Capture the cell that displays the provided text and extract its (x, y) central coordinate. 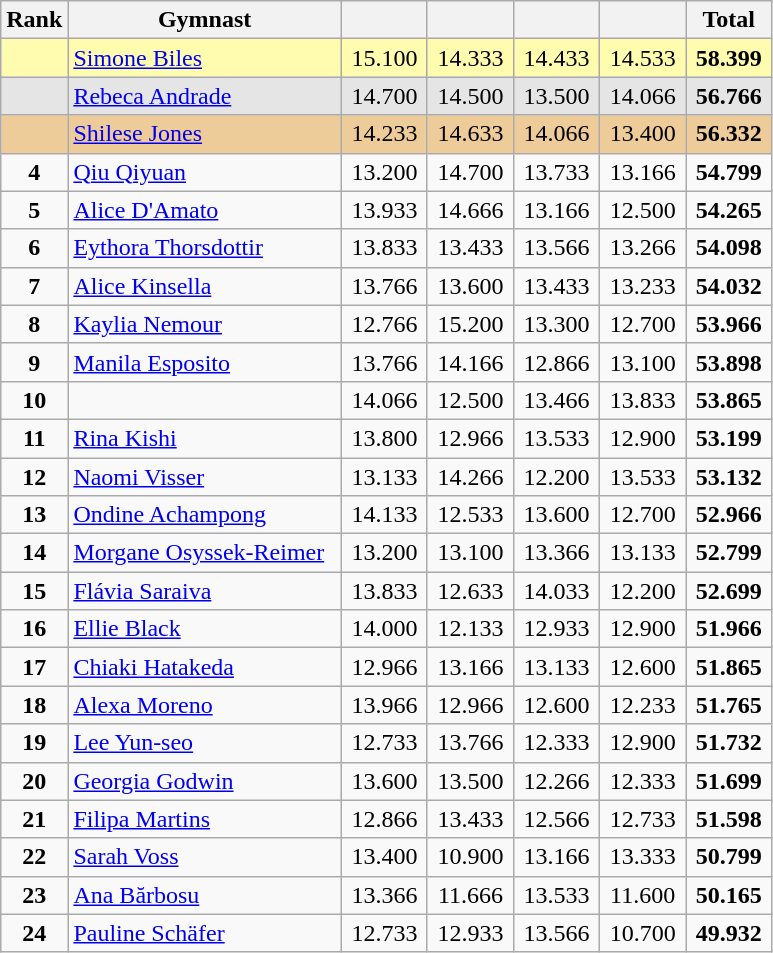
14.166 (470, 362)
13.266 (643, 248)
10.900 (470, 857)
54.032 (729, 286)
50.165 (729, 895)
Morgane Osyssek-Reimer (205, 553)
16 (34, 629)
56.332 (729, 134)
53.898 (729, 362)
Naomi Visser (205, 477)
14.233 (384, 134)
14.333 (470, 58)
23 (34, 895)
14.533 (643, 58)
13.300 (557, 324)
54.799 (729, 172)
Simone Biles (205, 58)
54.265 (729, 210)
13.733 (557, 172)
51.598 (729, 819)
Kaylia Nemour (205, 324)
14.500 (470, 96)
14.633 (470, 134)
4 (34, 172)
Georgia Godwin (205, 781)
10.700 (643, 933)
Rina Kishi (205, 438)
14.033 (557, 591)
51.765 (729, 705)
12.566 (557, 819)
49.932 (729, 933)
51.966 (729, 629)
Lee Yun-seo (205, 743)
14 (34, 553)
12.633 (470, 591)
54.098 (729, 248)
14.000 (384, 629)
58.399 (729, 58)
Alexa Moreno (205, 705)
24 (34, 933)
Gymnast (205, 20)
13.233 (643, 286)
53.199 (729, 438)
19 (34, 743)
20 (34, 781)
Alice D'Amato (205, 210)
7 (34, 286)
13.933 (384, 210)
Ana Bărbosu (205, 895)
Ondine Achampong (205, 515)
17 (34, 667)
Sarah Voss (205, 857)
13.966 (384, 705)
Rebeca Andrade (205, 96)
11.666 (470, 895)
12.266 (557, 781)
Pauline Schäfer (205, 933)
Chiaki Hatakeda (205, 667)
15 (34, 591)
10 (34, 400)
12.533 (470, 515)
Alice Kinsella (205, 286)
11 (34, 438)
Total (729, 20)
53.865 (729, 400)
Eythora Thorsdottir (205, 248)
13.466 (557, 400)
14.666 (470, 210)
53.966 (729, 324)
Flávia Saraiva (205, 591)
13.800 (384, 438)
12.766 (384, 324)
52.799 (729, 553)
12 (34, 477)
Qiu Qiyuan (205, 172)
14.266 (470, 477)
5 (34, 210)
14.133 (384, 515)
22 (34, 857)
51.699 (729, 781)
Shilese Jones (205, 134)
Rank (34, 20)
15.100 (384, 58)
15.200 (470, 324)
11.600 (643, 895)
12.233 (643, 705)
12.133 (470, 629)
53.132 (729, 477)
50.799 (729, 857)
13.333 (643, 857)
Filipa Martins (205, 819)
21 (34, 819)
9 (34, 362)
6 (34, 248)
52.699 (729, 591)
56.766 (729, 96)
52.966 (729, 515)
14.433 (557, 58)
Ellie Black (205, 629)
18 (34, 705)
13 (34, 515)
51.865 (729, 667)
8 (34, 324)
Manila Esposito (205, 362)
51.732 (729, 743)
